Output the [x, y] coordinate of the center of the cell containing the given text.  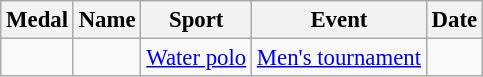
Water polo [196, 58]
Date [454, 20]
Name [107, 20]
Men's tournament [340, 58]
Sport [196, 20]
Medal [38, 20]
Event [340, 20]
